Pinpoint the cell where the given text exists, returning its [x, y] midpoint coordinate. 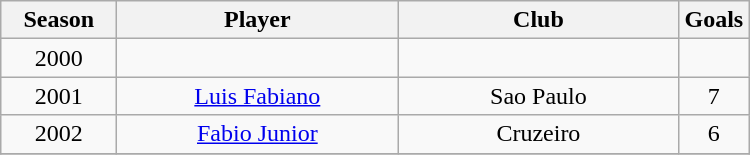
2001 [59, 96]
Fabio Junior [258, 134]
Club [538, 20]
Cruzeiro [538, 134]
7 [714, 96]
Sao Paulo [538, 96]
Player [258, 20]
Luis Fabiano [258, 96]
Season [59, 20]
6 [714, 134]
Goals [714, 20]
2000 [59, 58]
2002 [59, 134]
